Scan for the cell matching the given text and deliver its (x, y) coordinate at center. 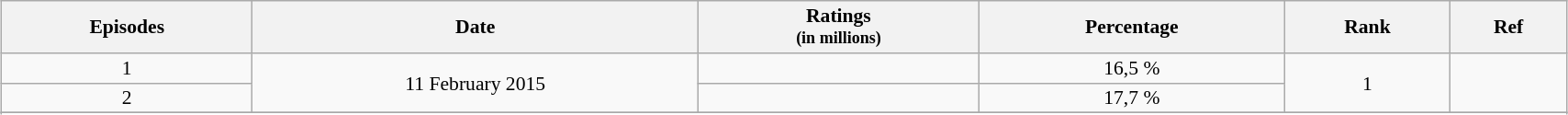
17,7 % (1131, 98)
Rank (1367, 28)
Ref (1509, 28)
11 February 2015 (476, 83)
Ratings(in millions) (838, 28)
2 (127, 98)
Date (476, 28)
16,5 % (1131, 68)
Episodes (127, 28)
Percentage (1131, 28)
